Extract the [X, Y] coordinate from the center of the cell holding the provided text.  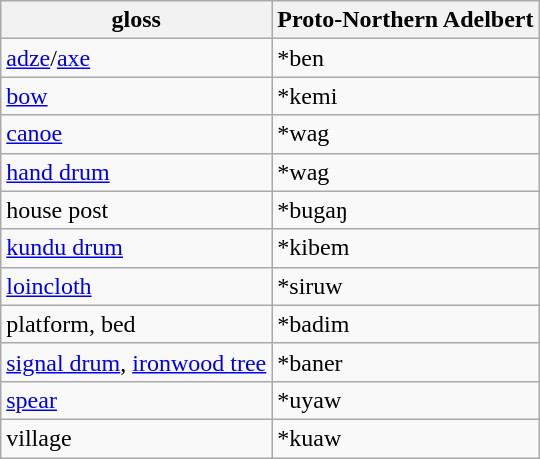
*kibem [406, 248]
village [136, 438]
bow [136, 96]
canoe [136, 134]
gloss [136, 20]
*baner [406, 362]
*uyaw [406, 400]
kundu drum [136, 248]
*bugaŋ [406, 210]
*kemi [406, 96]
Proto-Northern Adelbert [406, 20]
house post [136, 210]
loincloth [136, 286]
*siruw [406, 286]
signal drum, ironwood tree [136, 362]
*badim [406, 324]
spear [136, 400]
hand drum [136, 172]
adze/axe [136, 58]
platform, bed [136, 324]
*ben [406, 58]
*kuaw [406, 438]
